Extract the [x, y] coordinate from the center of the cell holding the provided text.  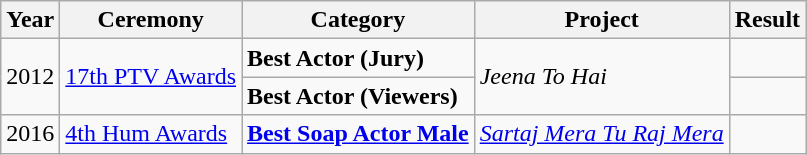
Year [30, 20]
Best Actor (Jury) [358, 58]
Category [358, 20]
17th PTV Awards [151, 77]
2016 [30, 134]
Project [602, 20]
Best Soap Actor Male [358, 134]
2012 [30, 77]
4th Hum Awards [151, 134]
Result [767, 20]
Best Actor (Viewers) [358, 96]
Ceremony [151, 20]
Jeena To Hai [602, 77]
Sartaj Mera Tu Raj Mera [602, 134]
